Output the [x, y] coordinate of the center of the cell containing the given text.  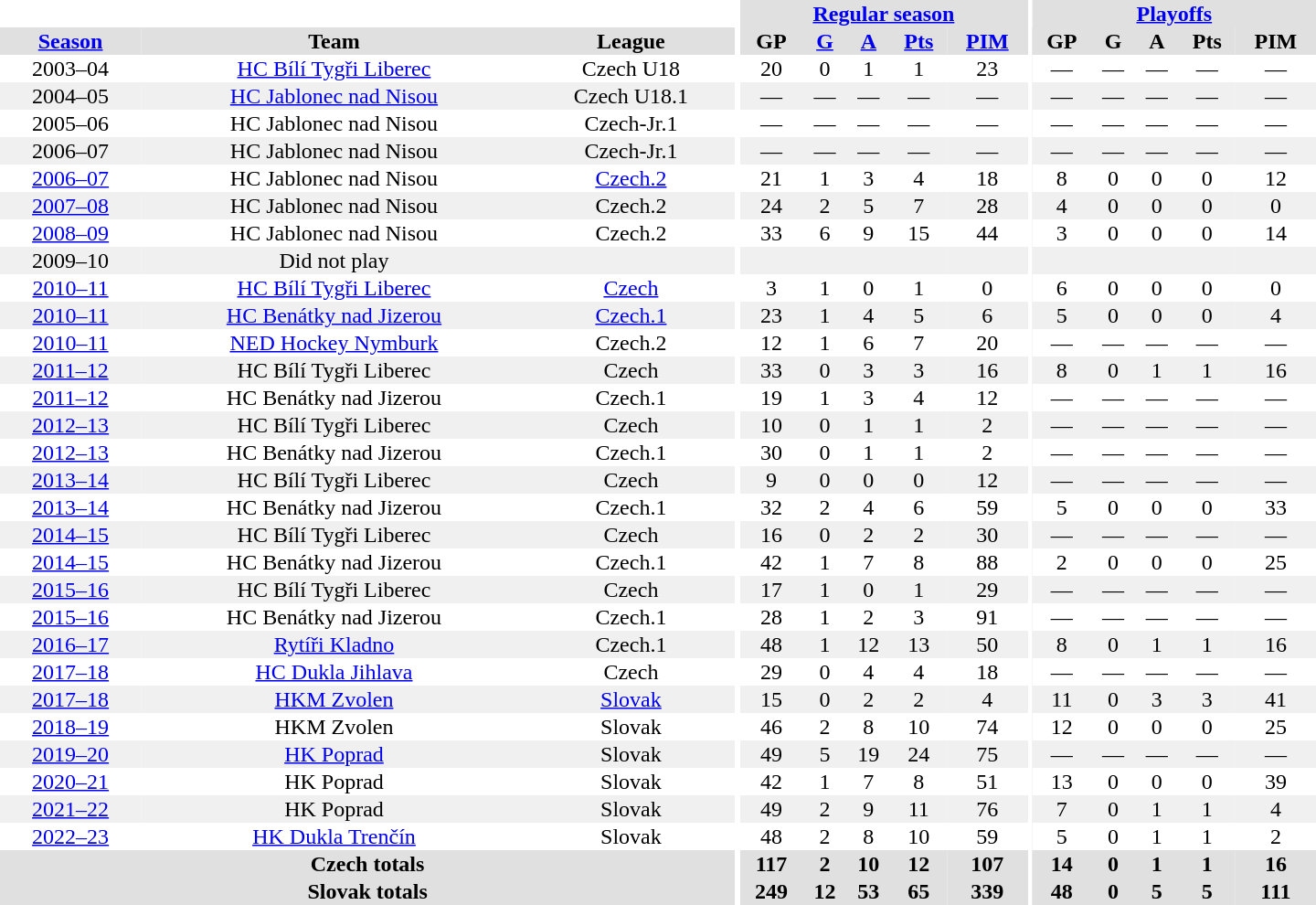
339 [987, 891]
32 [771, 507]
39 [1276, 782]
Team [334, 41]
Playoffs [1174, 14]
Czech totals [367, 864]
HC Dukla Jihlava [334, 672]
Czech U18 [631, 69]
91 [987, 617]
Did not play [334, 261]
74 [987, 727]
Czech U18.1 [631, 96]
2008–09 [70, 233]
2020–21 [70, 782]
2022–23 [70, 836]
51 [987, 782]
2004–05 [70, 96]
75 [987, 754]
2003–04 [70, 69]
65 [918, 891]
53 [868, 891]
50 [987, 644]
NED Hockey Nymburk [334, 343]
Slovak totals [367, 891]
Regular season [883, 14]
17 [771, 590]
249 [771, 891]
Season [70, 41]
88 [987, 562]
46 [771, 727]
44 [987, 233]
107 [987, 864]
41 [1276, 699]
HK Dukla Trenčín [334, 836]
76 [987, 809]
League [631, 41]
2019–20 [70, 754]
21 [771, 178]
2016–17 [70, 644]
2018–19 [70, 727]
111 [1276, 891]
2005–06 [70, 123]
Rytíři Kladno [334, 644]
117 [771, 864]
2007–08 [70, 206]
2021–22 [70, 809]
2009–10 [70, 261]
